Capture the cell that displays the provided text and extract its (x, y) central coordinate. 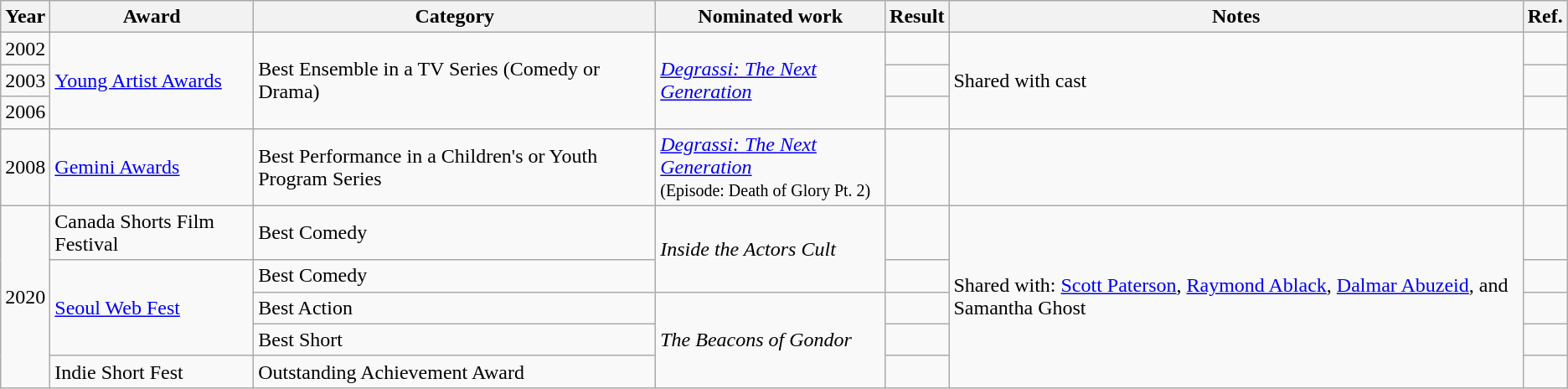
Best Short (455, 340)
2002 (25, 49)
Gemini Awards (152, 167)
2020 (25, 297)
Award (152, 17)
Best Action (455, 308)
Category (455, 17)
Result (917, 17)
Young Artist Awards (152, 80)
Ref. (1545, 17)
Shared with cast (1236, 80)
Outstanding Achievement Award (455, 371)
Year (25, 17)
Indie Short Fest (152, 371)
Nominated work (771, 17)
Notes (1236, 17)
Degrassi: The Next Generation(Episode: Death of Glory Pt. 2) (771, 167)
Inside the Actors Cult (771, 248)
Shared with: Scott Paterson, Raymond Ablack, Dalmar Abuzeid, and Samantha Ghost (1236, 297)
2006 (25, 112)
2008 (25, 167)
The Beacons of Gondor (771, 340)
Degrassi: The Next Generation (771, 80)
Best Performance in a Children's or Youth Program Series (455, 167)
Seoul Web Fest (152, 308)
Canada Shorts Film Festival (152, 233)
2003 (25, 80)
Best Ensemble in a TV Series (Comedy or Drama) (455, 80)
